Detect which cell encompasses the target text, then output its (X, Y) center coordinate. 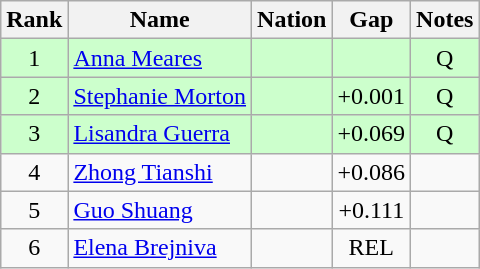
Rank (34, 20)
1 (34, 58)
Stephanie Morton (160, 96)
5 (34, 210)
Gap (372, 20)
6 (34, 248)
Nation (292, 20)
2 (34, 96)
Elena Brejniva (160, 248)
4 (34, 172)
+0.001 (372, 96)
Lisandra Guerra (160, 134)
+0.069 (372, 134)
Name (160, 20)
Notes (445, 20)
REL (372, 248)
Zhong Tianshi (160, 172)
+0.111 (372, 210)
Guo Shuang (160, 210)
+0.086 (372, 172)
3 (34, 134)
Anna Meares (160, 58)
